Pinpoint the cell where the given text exists, returning its [x, y] midpoint coordinate. 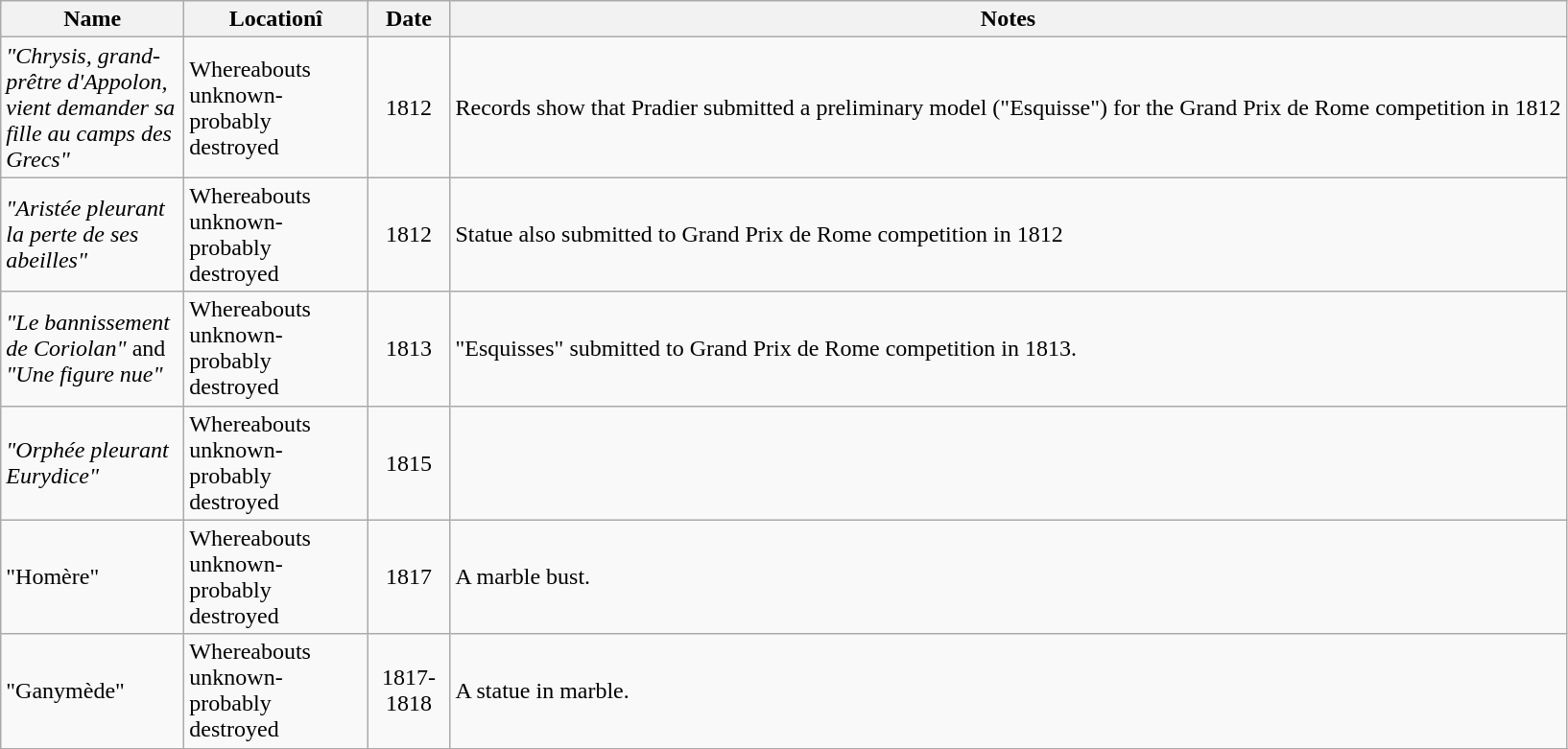
Date [409, 19]
Statue also submitted to Grand Prix de Rome competition in 1812 [1008, 234]
1813 [409, 349]
Locationî [276, 19]
"Esquisses" submitted to Grand Prix de Rome competition in 1813. [1008, 349]
A statue in marble. [1008, 690]
"Ganymède" [92, 690]
"Homère" [92, 577]
1817 [409, 577]
"Chrysis, grand-prêtre d'Appolon, vient demander sa fille au camps des Grecs" [92, 107]
1815 [409, 462]
"Le bannissement de Coriolan" and "Une figure nue" [92, 349]
Records show that Pradier submitted a preliminary model ("Esquisse") for the Grand Prix de Rome competition in 1812 [1008, 107]
"Aristée pleurant la perte de ses abeilles" [92, 234]
A marble bust. [1008, 577]
"Orphée pleurant Eurydice" [92, 462]
Name [92, 19]
1817-1818 [409, 690]
Notes [1008, 19]
